Pinpoint the cell where the given text exists, returning its [x, y] midpoint coordinate. 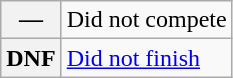
Did not compete [146, 20]
Did not finish [146, 58]
— [31, 20]
DNF [31, 58]
